Extract the [x, y] coordinate from the center of the cell holding the provided text.  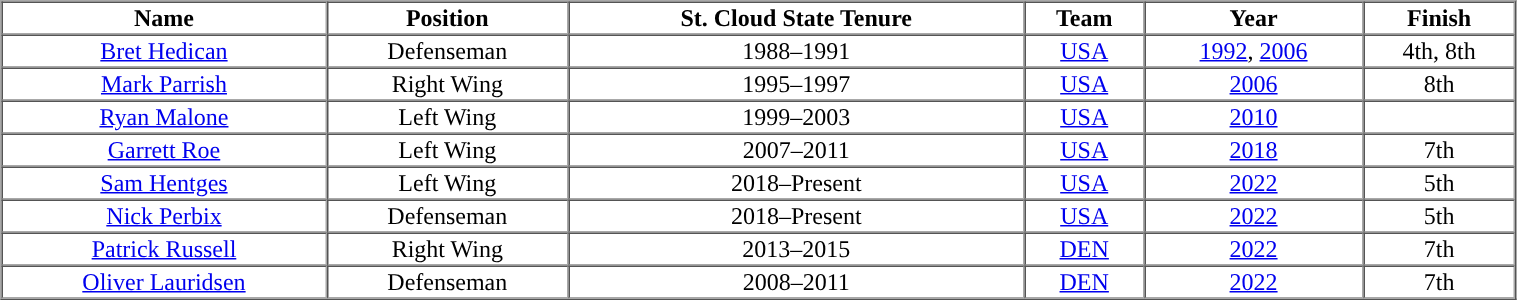
2013–2015 [796, 248]
Bret Hedican [164, 50]
Oliver Lauridsen [164, 282]
Finish [1439, 18]
2008–2011 [796, 282]
2018 [1254, 150]
4th, 8th [1439, 50]
Garrett Roe [164, 150]
1999–2003 [796, 116]
Mark Parrish [164, 84]
Ryan Malone [164, 116]
Sam Hentges [164, 182]
1992, 2006 [1254, 50]
1988–1991 [796, 50]
Team [1084, 18]
Year [1254, 18]
2007–2011 [796, 150]
Position [447, 18]
Name [164, 18]
St. Cloud State Tenure [796, 18]
Nick Perbix [164, 216]
2006 [1254, 84]
8th [1439, 84]
Patrick Russell [164, 248]
1995–1997 [796, 84]
2010 [1254, 116]
